Capture the cell that displays the provided text and extract its (x, y) central coordinate. 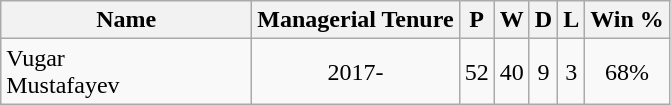
VugarMustafayev (126, 72)
L (572, 20)
P (476, 20)
D (543, 20)
Managerial Tenure (356, 20)
3 (572, 72)
68% (628, 72)
Name (126, 20)
Win % (628, 20)
9 (543, 72)
40 (512, 72)
52 (476, 72)
W (512, 20)
2017- (356, 72)
